Pinpoint the cell where the given text exists, returning its (x, y) midpoint coordinate. 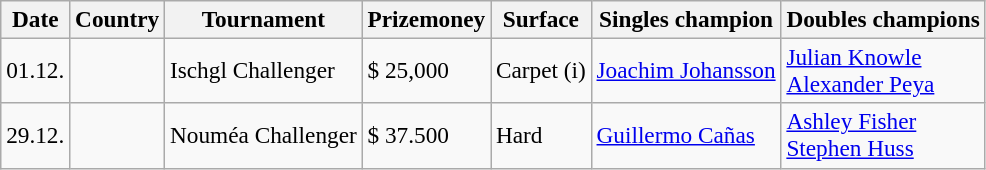
01.12. (36, 70)
Hard (542, 136)
$ 25,000 (426, 70)
Singles champion (686, 19)
Carpet (i) (542, 70)
Tournament (264, 19)
29.12. (36, 136)
Ashley Fisher Stephen Huss (883, 136)
Julian Knowle Alexander Peya (883, 70)
Prizemoney (426, 19)
Guillermo Cañas (686, 136)
Doubles champions (883, 19)
Country (118, 19)
Nouméa Challenger (264, 136)
Surface (542, 19)
Ischgl Challenger (264, 70)
Joachim Johansson (686, 70)
$ 37.500 (426, 136)
Date (36, 19)
